For the text-containing cell, return its midpoint in (x, y) coordinate format. 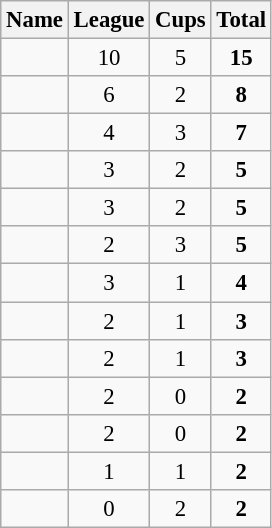
League (108, 20)
Total (241, 20)
8 (241, 95)
6 (108, 95)
Cups (180, 20)
15 (241, 58)
Name (35, 20)
7 (241, 133)
10 (108, 58)
